Search for the cell housing the specified text and yield its [x, y] center coordinate. 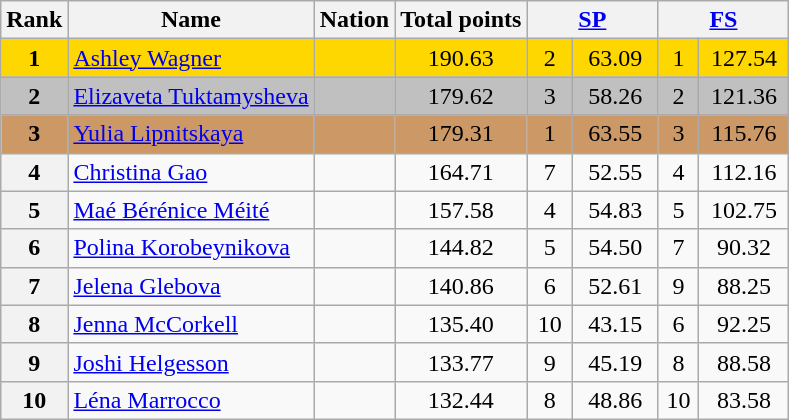
Maé Bérénice Méité [191, 210]
Nation [354, 20]
133.77 [461, 362]
Yulia Lipnitskaya [191, 134]
102.75 [744, 210]
132.44 [461, 400]
140.86 [461, 286]
121.36 [744, 96]
45.19 [616, 362]
88.58 [744, 362]
54.83 [616, 210]
88.25 [744, 286]
Ashley Wagner [191, 58]
127.54 [744, 58]
135.40 [461, 324]
Name [191, 20]
179.31 [461, 134]
43.15 [616, 324]
FS [724, 20]
Polina Korobeynikova [191, 248]
144.82 [461, 248]
Joshi Helgesson [191, 362]
Léna Marrocco [191, 400]
63.09 [616, 58]
164.71 [461, 172]
52.55 [616, 172]
Christina Gao [191, 172]
Rank [34, 20]
115.76 [744, 134]
190.63 [461, 58]
58.26 [616, 96]
48.86 [616, 400]
Jenna McCorkell [191, 324]
179.62 [461, 96]
52.61 [616, 286]
92.25 [744, 324]
Elizaveta Tuktamysheva [191, 96]
Total points [461, 20]
Jelena Glebova [191, 286]
157.58 [461, 210]
112.16 [744, 172]
63.55 [616, 134]
83.58 [744, 400]
90.32 [744, 248]
54.50 [616, 248]
SP [592, 20]
